Pinpoint the cell where the given text exists, returning its (X, Y) midpoint coordinate. 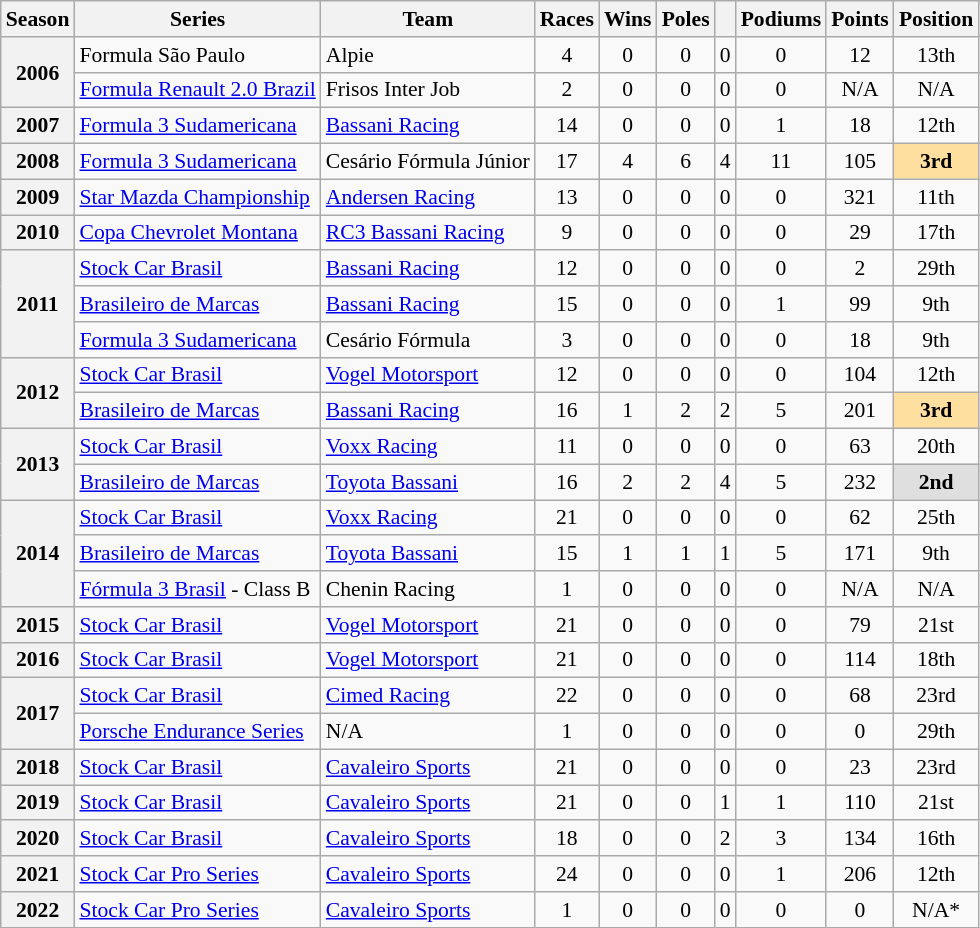
Wins (628, 19)
2007 (38, 126)
79 (860, 625)
Poles (686, 19)
201 (860, 411)
2006 (38, 72)
29 (860, 233)
114 (860, 660)
68 (860, 696)
17th (936, 233)
Formula São Paulo (197, 55)
20th (936, 447)
24 (567, 874)
Season (38, 19)
232 (860, 482)
2022 (38, 910)
18th (936, 660)
2011 (38, 304)
2019 (38, 803)
2009 (38, 197)
171 (860, 554)
Fórmula 3 Brasil - Class B (197, 589)
14 (567, 126)
RC3 Bassani Racing (428, 233)
104 (860, 375)
2010 (38, 233)
17 (567, 162)
16th (936, 839)
Races (567, 19)
Cesário Fórmula Júnior (428, 162)
11th (936, 197)
N/A* (936, 910)
Series (197, 19)
2018 (38, 767)
2017 (38, 714)
206 (860, 874)
Copa Chevrolet Montana (197, 233)
105 (860, 162)
2015 (38, 625)
Star Mazda Championship (197, 197)
134 (860, 839)
62 (860, 518)
6 (686, 162)
Cimed Racing (428, 696)
Alpie (428, 55)
25th (936, 518)
Porsche Endurance Series (197, 732)
2013 (38, 464)
2014 (38, 554)
Podiums (782, 19)
2008 (38, 162)
Position (936, 19)
Cesário Fórmula (428, 340)
99 (860, 304)
Andersen Racing (428, 197)
110 (860, 803)
9 (567, 233)
2nd (936, 482)
13th (936, 55)
Frisos Inter Job (428, 90)
Formula Renault 2.0 Brazil (197, 90)
2021 (38, 874)
Points (860, 19)
321 (860, 197)
22 (567, 696)
23 (860, 767)
63 (860, 447)
13 (567, 197)
2012 (38, 392)
Team (428, 19)
2016 (38, 660)
2020 (38, 839)
Chenin Racing (428, 589)
